Locate the cell with the specified text and output its [x, y] center coordinate. 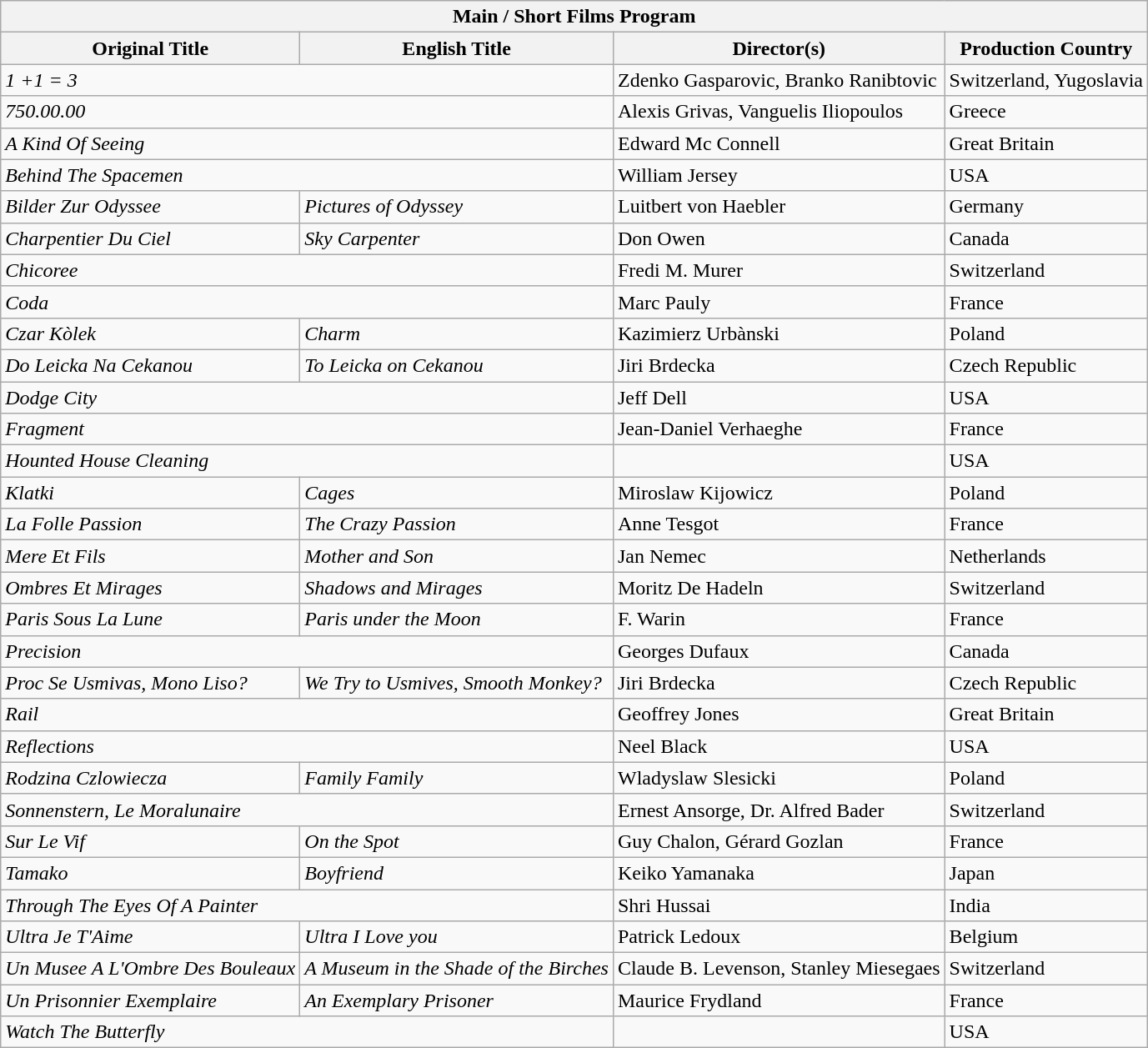
A Kind Of Seeing [307, 143]
Miroslaw Kijowicz [779, 493]
Klatki [150, 493]
Proc Se Usmivas, Mono Liso? [150, 683]
Edward Mc Connell [779, 143]
Un Musee A L'Ombre Des Bouleaux [150, 969]
Do Leicka Na Cekanou [150, 365]
Dodge City [307, 398]
F. Warin [779, 619]
Don Owen [779, 238]
Geoffrey Jones [779, 715]
Original Title [150, 48]
Claude B. Levenson, Stanley Miesegaes [779, 969]
We Try to Usmives, Smooth Monkey? [457, 683]
The Crazy Passion [457, 524]
Production Country [1045, 48]
Rodzina Czlowiecza [150, 778]
Un Prisonnier Exemplaire [150, 1000]
1 +1 = 3 [307, 80]
Marc Pauly [779, 302]
Director(s) [779, 48]
India [1045, 905]
Shri Hussai [779, 905]
Bilder Zur Odyssee [150, 207]
Behind The Spacemen [307, 175]
Guy Chalon, Gérard Gozlan [779, 841]
Family Family [457, 778]
Patrick Ledoux [779, 937]
Luitbert von Haebler [779, 207]
Paris Sous La Lune [150, 619]
Main / Short Films Program [574, 17]
On the Spot [457, 841]
Precision [307, 651]
Kazimierz Urbànski [779, 333]
Jean-Daniel Verhaeghe [779, 429]
Sur Le Vif [150, 841]
La Folle Passion [150, 524]
Zdenko Gasparovic, Branko Ranibtovic [779, 80]
Japan [1045, 873]
Pictures of Odyssey [457, 207]
Charm [457, 333]
Maurice Frydland [779, 1000]
750.00.00 [307, 112]
Keiko Yamanaka [779, 873]
A Museum in the Shade of the Birches [457, 969]
Wladyslaw Slesicki [779, 778]
Greece [1045, 112]
Fragment [307, 429]
Sonnenstern, Le Moralunaire [307, 810]
Jeff Dell [779, 398]
Ernest Ansorge, Dr. Alfred Bader [779, 810]
Coda [307, 302]
Shadows and Mirages [457, 588]
Fredi M. Murer [779, 270]
Boyfriend [457, 873]
Ultra I Love you [457, 937]
Mother and Son [457, 556]
Alexis Grivas, Vanguelis Iliopoulos [779, 112]
An Exemplary Prisoner [457, 1000]
Mere Et Fils [150, 556]
Jan Nemec [779, 556]
Paris under the Moon [457, 619]
Tamako [150, 873]
To Leicka on Cekanou [457, 365]
Germany [1045, 207]
Georges Dufaux [779, 651]
Hounted House Cleaning [307, 461]
Charpentier Du Ciel [150, 238]
Chicoree [307, 270]
Switzerland, Yugoslavia [1045, 80]
Moritz De Hadeln [779, 588]
Rail [307, 715]
Through The Eyes Of A Painter [307, 905]
Anne Tesgot [779, 524]
Ultra Je T'Aime [150, 937]
Watch The Butterfly [307, 1032]
Cages [457, 493]
William Jersey [779, 175]
Neel Black [779, 746]
Belgium [1045, 937]
Sky Carpenter [457, 238]
Reflections [307, 746]
Czar Kòlek [150, 333]
Netherlands [1045, 556]
English Title [457, 48]
Ombres Et Mirages [150, 588]
